Scan for the cell matching the given text and deliver its (x, y) coordinate at center. 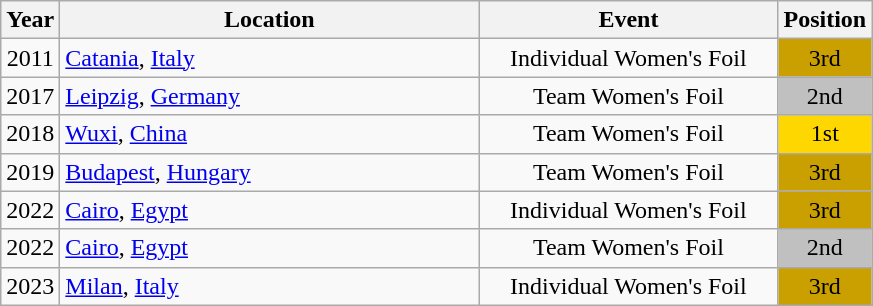
2017 (30, 96)
Year (30, 20)
Budapest, Hungary (270, 172)
Catania, Italy (270, 58)
Leipzig, Germany (270, 96)
Wuxi, China (270, 134)
Position (825, 20)
2011 (30, 58)
2018 (30, 134)
Event (628, 20)
Milan, Italy (270, 286)
Location (270, 20)
2019 (30, 172)
1st (825, 134)
2023 (30, 286)
